Detect which cell encompasses the target text, then output its [X, Y] center coordinate. 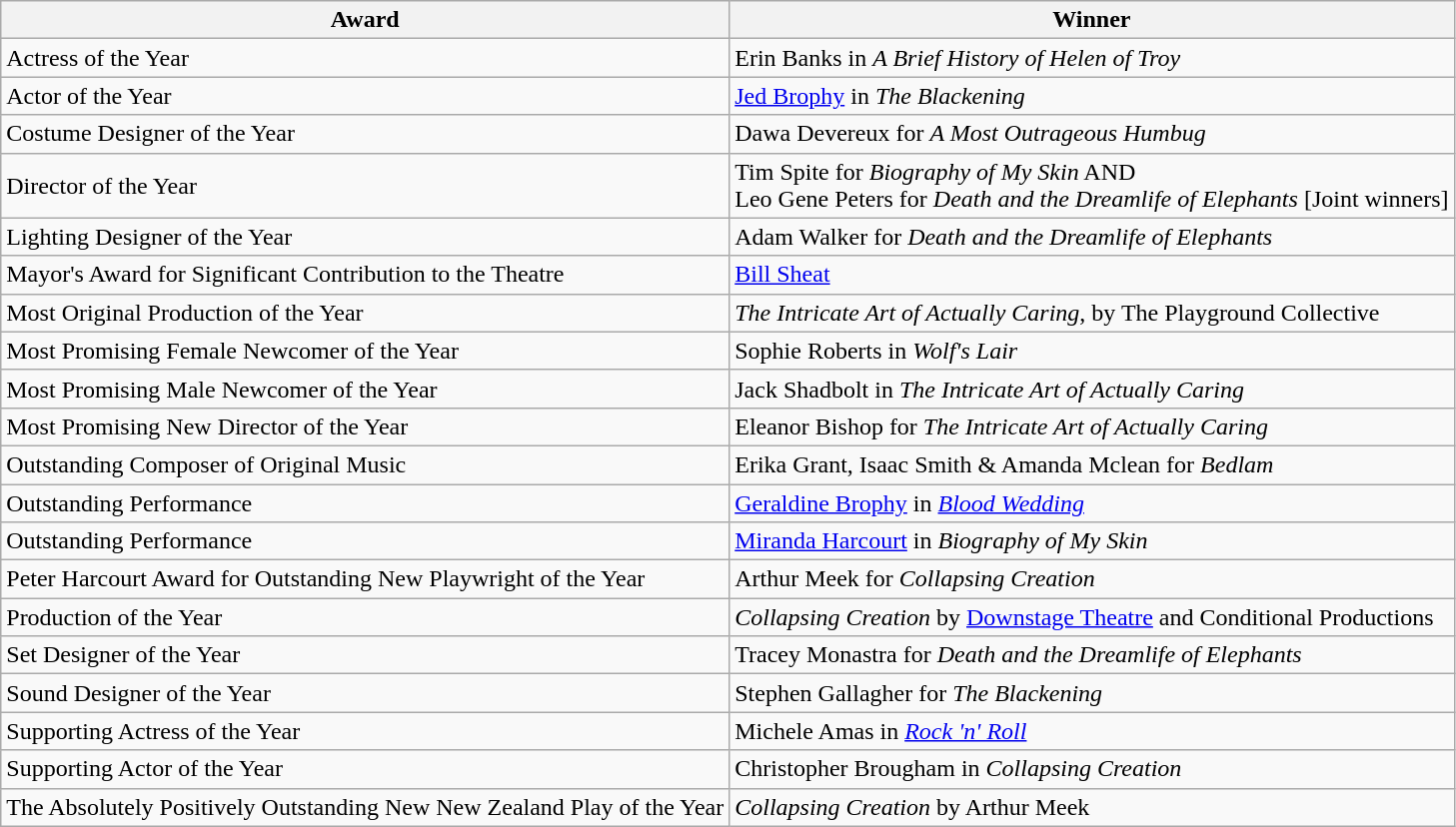
Miranda Harcourt in Biography of My Skin [1091, 541]
The Absolutely Positively Outstanding New New Zealand Play of the Year [366, 807]
Actress of the Year [366, 58]
Collapsing Creation by Arthur Meek [1091, 807]
Mayor's Award for Significant Contribution to the Theatre [366, 275]
Outstanding Composer of Original Music [366, 464]
Most Promising Male Newcomer of the Year [366, 389]
Peter Harcourt Award for Outstanding New Playwright of the Year [366, 579]
Costume Designer of the Year [366, 134]
Actor of the Year [366, 96]
Adam Walker for Death and the Dreamlife of Elephants [1091, 237]
Production of the Year [366, 617]
Eleanor Bishop for The Intricate Art of Actually Caring [1091, 426]
Michele Amas in Rock 'n' Roll [1091, 731]
Stephen Gallagher for The Blackening [1091, 693]
Collapsing Creation by Downstage Theatre and Conditional Productions [1091, 617]
Director of the Year [366, 186]
Geraldine Brophy in Blood Wedding [1091, 502]
Erin Banks in A Brief History of Helen of Troy [1091, 58]
Dawa Devereux for A Most Outrageous Humbug [1091, 134]
Sophie Roberts in Wolf's Lair [1091, 351]
Jack Shadbolt in The Intricate Art of Actually Caring [1091, 389]
Tim Spite for Biography of My Skin ANDLeo Gene Peters for Death and the Dreamlife of Elephants [Joint winners] [1091, 186]
Sound Designer of the Year [366, 693]
Lighting Designer of the Year [366, 237]
Christopher Brougham in Collapsing Creation [1091, 769]
Supporting Actor of the Year [366, 769]
Set Designer of the Year [366, 655]
Supporting Actress of the Year [366, 731]
Arthur Meek for Collapsing Creation [1091, 579]
Tracey Monastra for Death and the Dreamlife of Elephants [1091, 655]
Jed Brophy in The Blackening [1091, 96]
Most Promising New Director of the Year [366, 426]
The Intricate Art of Actually Caring, by The Playground Collective [1091, 313]
Erika Grant, Isaac Smith & Amanda Mclean for Bedlam [1091, 464]
Bill Sheat [1091, 275]
Most Promising Female Newcomer of the Year [366, 351]
Award [366, 20]
Most Original Production of the Year [366, 313]
Winner [1091, 20]
